Detect which cell encompasses the target text, then output its [x, y] center coordinate. 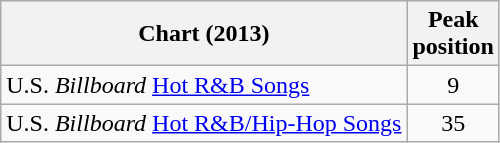
U.S. Billboard Hot R&B Songs [204, 85]
U.S. Billboard Hot R&B/Hip-Hop Songs [204, 123]
Chart (2013) [204, 34]
Peakposition [453, 34]
9 [453, 85]
35 [453, 123]
